Pinpoint the cell where the given text exists, returning its (x, y) midpoint coordinate. 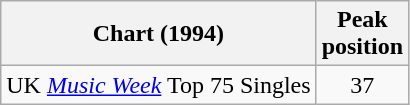
Chart (1994) (158, 34)
37 (362, 85)
Peakposition (362, 34)
UK Music Week Top 75 Singles (158, 85)
